Capture the cell that displays the provided text and extract its (x, y) central coordinate. 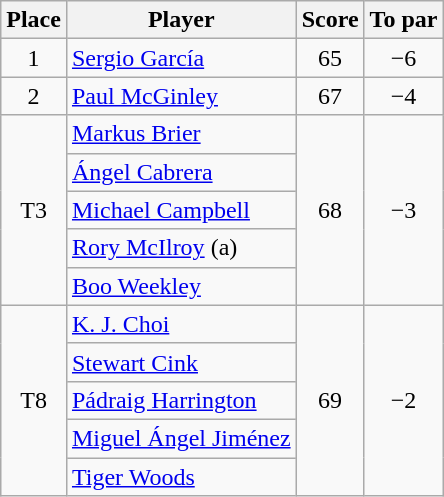
To par (404, 20)
Rory McIlroy (a) (181, 248)
−6 (404, 58)
65 (330, 58)
Markus Brier (181, 134)
Sergio García (181, 58)
68 (330, 210)
T8 (34, 400)
Boo Weekley (181, 286)
Score (330, 20)
Stewart Cink (181, 362)
Michael Campbell (181, 210)
Miguel Ángel Jiménez (181, 438)
69 (330, 400)
67 (330, 96)
Pádraig Harrington (181, 400)
Place (34, 20)
2 (34, 96)
−4 (404, 96)
T3 (34, 210)
1 (34, 58)
Tiger Woods (181, 477)
Player (181, 20)
Paul McGinley (181, 96)
Ángel Cabrera (181, 172)
K. J. Choi (181, 324)
−2 (404, 400)
−3 (404, 210)
